From the cell containing the given text, extract its center point as [X, Y] coordinate. 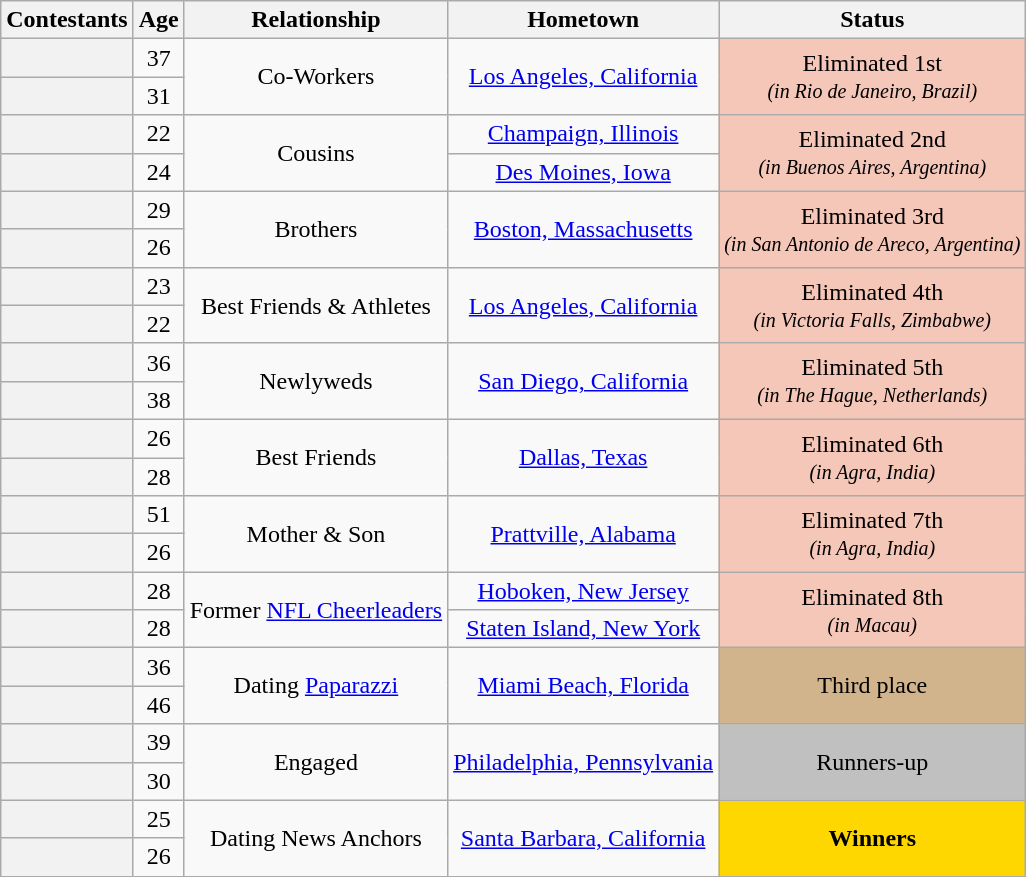
51 [158, 515]
Eliminated 7th(in Agra, India) [872, 534]
Eliminated 5th(in The Hague, Netherlands) [872, 381]
Winners [872, 838]
24 [158, 172]
Newlyweds [316, 381]
Dallas, Texas [584, 457]
Eliminated 1st(in Rio de Janeiro, Brazil) [872, 77]
Hoboken, New Jersey [584, 591]
Engaged [316, 762]
Eliminated 4th(in Victoria Falls, Zimbabwe) [872, 305]
Runners-up [872, 762]
Boston, Massachusetts [584, 229]
Co-Workers [316, 77]
Champaign, Illinois [584, 134]
Age [158, 20]
Des Moines, Iowa [584, 172]
37 [158, 58]
31 [158, 96]
29 [158, 210]
Eliminated 3rd(in San Antonio de Areco, Argentina) [872, 229]
Brothers [316, 229]
Prattville, Alabama [584, 534]
Former NFL Cheerleaders [316, 610]
Best Friends & Athletes [316, 305]
Dating Paparazzi [316, 686]
Status [872, 20]
Santa Barbara, California [584, 838]
Eliminated 2nd(in Buenos Aires, Argentina) [872, 153]
38 [158, 400]
23 [158, 286]
25 [158, 819]
Miami Beach, Florida [584, 686]
Best Friends [316, 457]
Eliminated 8th(in Macau) [872, 610]
46 [158, 705]
Hometown [584, 20]
30 [158, 781]
Eliminated 6th(in Agra, India) [872, 457]
Mother & Son [316, 534]
Dating News Anchors [316, 838]
39 [158, 743]
Philadelphia, Pennsylvania [584, 762]
Cousins [316, 153]
Third place [872, 686]
Staten Island, New York [584, 629]
Relationship [316, 20]
Contestants [67, 20]
San Diego, California [584, 381]
